Find where the given text appears and provide that cell's center as (x, y) coordinate. 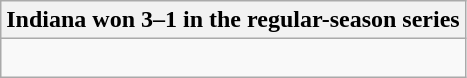
Indiana won 3–1 in the regular-season series (233, 20)
